For the text-containing cell, return its midpoint in [X, Y] coordinate format. 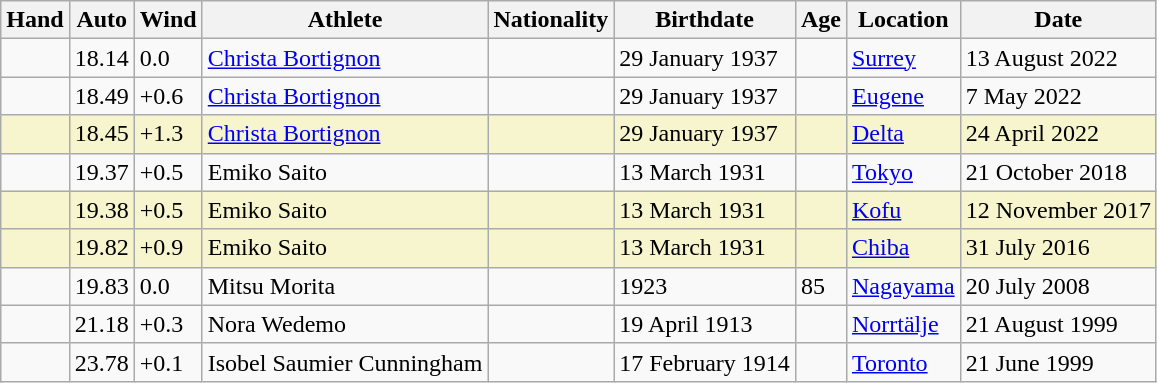
21.18 [102, 324]
12 November 2017 [1058, 210]
+0.3 [168, 324]
18.49 [102, 96]
+0.1 [168, 362]
+1.3 [168, 134]
Nationality [551, 20]
Kofu [903, 210]
Athlete [345, 20]
21 June 1999 [1058, 362]
Mitsu Morita [345, 286]
23.78 [102, 362]
7 May 2022 [1058, 96]
Hand [35, 20]
+0.6 [168, 96]
Nora Wedemo [345, 324]
Surrey [903, 58]
Toronto [903, 362]
19.37 [102, 172]
Chiba [903, 248]
19.38 [102, 210]
21 October 2018 [1058, 172]
19.82 [102, 248]
Auto [102, 20]
13 August 2022 [1058, 58]
Wind [168, 20]
Nagayama [903, 286]
Isobel Saumier Cunningham [345, 362]
85 [820, 286]
24 April 2022 [1058, 134]
Eugene [903, 96]
Tokyo [903, 172]
1923 [705, 286]
Delta [903, 134]
18.14 [102, 58]
+0.9 [168, 248]
Birthdate [705, 20]
Location [903, 20]
18.45 [102, 134]
Date [1058, 20]
31 July 2016 [1058, 248]
21 August 1999 [1058, 324]
19.83 [102, 286]
17 February 1914 [705, 362]
20 July 2008 [1058, 286]
19 April 1913 [705, 324]
Age [820, 20]
Norrtälje [903, 324]
